Provide the (X, Y) coordinate of the cell's center where the given text is located.  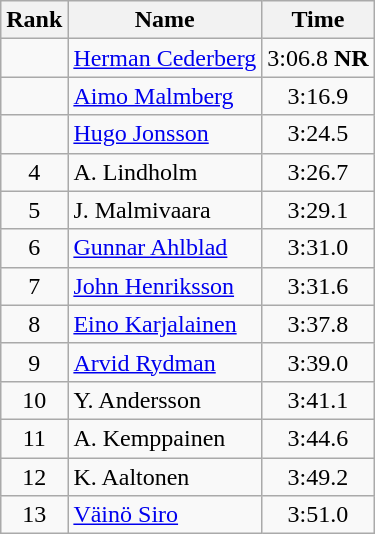
4 (34, 172)
Y. Andersson (165, 400)
3:39.0 (318, 362)
Time (318, 20)
11 (34, 438)
12 (34, 477)
Väinö Siro (165, 515)
3:44.6 (318, 438)
Aimo Malmberg (165, 96)
Eino Karjalainen (165, 324)
3:26.7 (318, 172)
10 (34, 400)
Rank (34, 20)
John Henriksson (165, 286)
6 (34, 248)
3:29.1 (318, 210)
Hugo Jonsson (165, 134)
Herman Cederberg (165, 58)
Gunnar Ahlblad (165, 248)
3:31.6 (318, 286)
5 (34, 210)
9 (34, 362)
13 (34, 515)
3:31.0 (318, 248)
A. Lindholm (165, 172)
3:24.5 (318, 134)
3:41.1 (318, 400)
3:51.0 (318, 515)
7 (34, 286)
Name (165, 20)
8 (34, 324)
3:16.9 (318, 96)
3:37.8 (318, 324)
Arvid Rydman (165, 362)
3:06.8 NR (318, 58)
K. Aaltonen (165, 477)
A. Kemppainen (165, 438)
J. Malmivaara (165, 210)
3:49.2 (318, 477)
